Return (X, Y) of the center of cell containing provided text 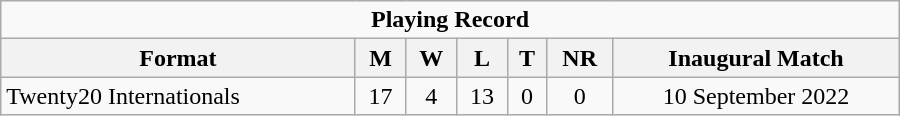
Format (178, 58)
4 (432, 96)
M (380, 58)
10 September 2022 (756, 96)
Inaugural Match (756, 58)
W (432, 58)
NR (580, 58)
Playing Record (450, 20)
T (526, 58)
13 (482, 96)
17 (380, 96)
L (482, 58)
Twenty20 Internationals (178, 96)
